Scan for the cell matching the given text and deliver its (x, y) coordinate at center. 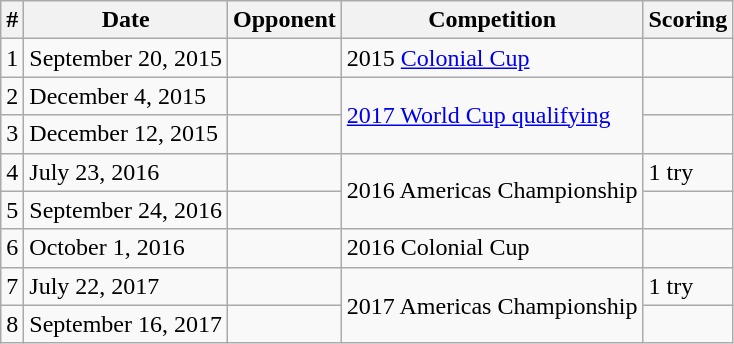
5 (12, 210)
# (12, 20)
3 (12, 134)
Date (126, 20)
2015 Colonial Cup (492, 58)
September 20, 2015 (126, 58)
2016 Americas Championship (492, 191)
4 (12, 172)
2016 Colonial Cup (492, 248)
1 (12, 58)
Opponent (285, 20)
July 22, 2017 (126, 286)
October 1, 2016 (126, 248)
2017 World Cup qualifying (492, 115)
Scoring (688, 20)
July 23, 2016 (126, 172)
2 (12, 96)
7 (12, 286)
September 24, 2016 (126, 210)
2017 Americas Championship (492, 305)
8 (12, 324)
Competition (492, 20)
December 12, 2015 (126, 134)
December 4, 2015 (126, 96)
6 (12, 248)
September 16, 2017 (126, 324)
